Find where the given text appears and provide that cell's center as (X, Y) coordinate. 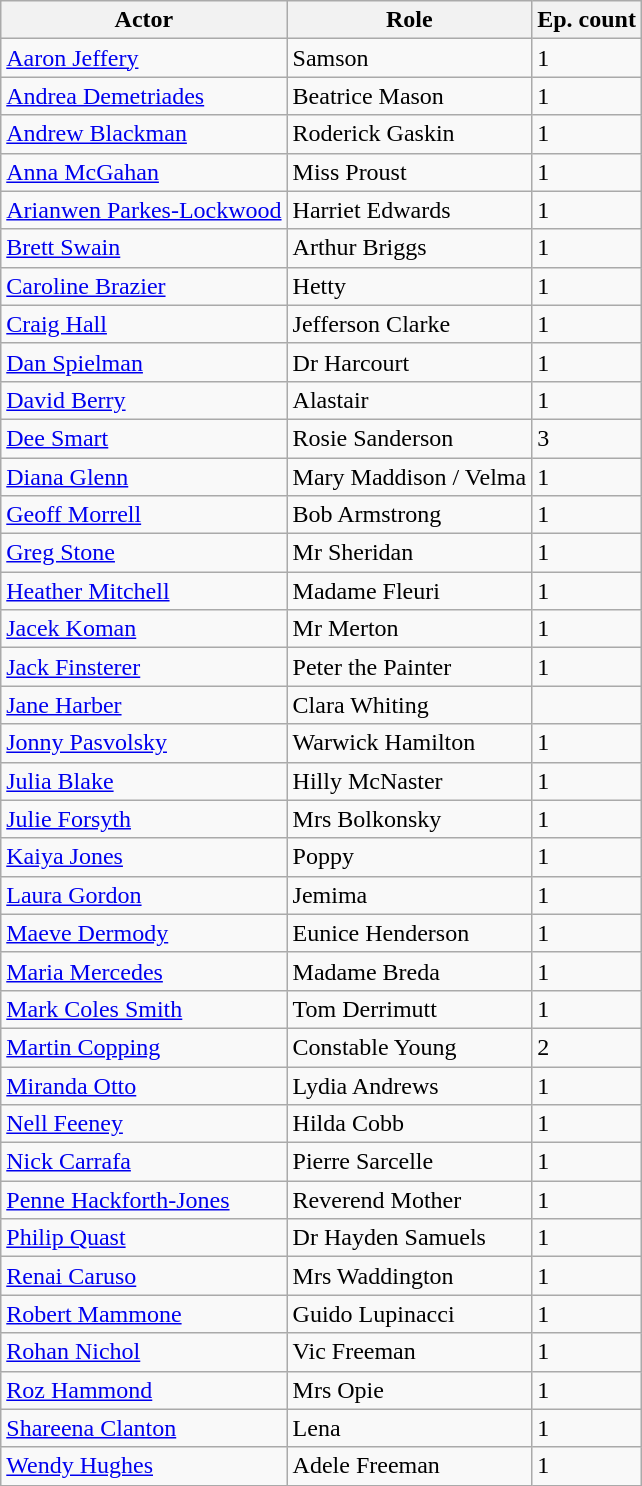
Penne Hackforth-Jones (144, 1200)
Geoff Morrell (144, 515)
Julia Blake (144, 781)
Andrew Blackman (144, 134)
David Berry (144, 400)
Dr Harcourt (410, 362)
Jane Harber (144, 705)
Jemima (410, 895)
Renai Caruso (144, 1276)
Greg Stone (144, 553)
3 (587, 438)
Poppy (410, 857)
Mrs Opie (410, 1390)
Peter the Painter (410, 667)
Madame Fleuri (410, 591)
Miss Proust (410, 172)
Jack Finsterer (144, 667)
Caroline Brazier (144, 286)
Lydia Andrews (410, 1085)
Reverend Mother (410, 1200)
Arthur Briggs (410, 248)
Robert Mammone (144, 1314)
Maeve Dermody (144, 933)
Actor (144, 20)
Nick Carrafa (144, 1162)
Laura Gordon (144, 895)
Arianwen Parkes-Lockwood (144, 210)
Dee Smart (144, 438)
Vic Freeman (410, 1352)
Role (410, 20)
Rosie Sanderson (410, 438)
Roz Hammond (144, 1390)
Craig Hall (144, 324)
Mr Merton (410, 629)
Philip Quast (144, 1238)
Warwick Hamilton (410, 743)
Wendy Hughes (144, 1466)
Constable Young (410, 1047)
Mark Coles Smith (144, 1009)
Dan Spielman (144, 362)
Martin Copping (144, 1047)
2 (587, 1047)
Clara Whiting (410, 705)
Roderick Gaskin (410, 134)
Maria Mercedes (144, 971)
Jacek Koman (144, 629)
Jefferson Clarke (410, 324)
Bob Armstrong (410, 515)
Guido Lupinacci (410, 1314)
Mrs Waddington (410, 1276)
Jonny Pasvolsky (144, 743)
Alastair (410, 400)
Hetty (410, 286)
Harriet Edwards (410, 210)
Rohan Nichol (144, 1352)
Madame Breda (410, 971)
Eunice Henderson (410, 933)
Brett Swain (144, 248)
Mr Sheridan (410, 553)
Hilly McNaster (410, 781)
Andrea Demetriades (144, 96)
Shareena Clanton (144, 1428)
Mary Maddison / Velma (410, 477)
Heather Mitchell (144, 591)
Kaiya Jones (144, 857)
Adele Freeman (410, 1466)
Ep. count (587, 20)
Hilda Cobb (410, 1124)
Julie Forsyth (144, 819)
Mrs Bolkonsky (410, 819)
Lena (410, 1428)
Miranda Otto (144, 1085)
Tom Derrimutt (410, 1009)
Diana Glenn (144, 477)
Pierre Sarcelle (410, 1162)
Dr Hayden Samuels (410, 1238)
Anna McGahan (144, 172)
Samson (410, 58)
Nell Feeney (144, 1124)
Beatrice Mason (410, 96)
Aaron Jeffery (144, 58)
